Output the [X, Y] coordinate of the center of the cell containing the given text.  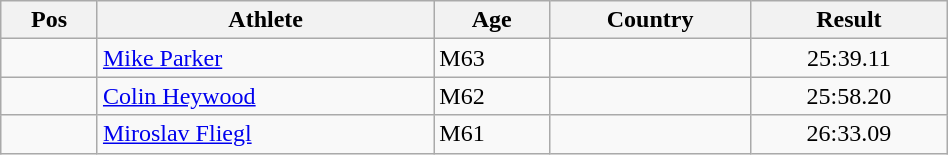
Pos [50, 20]
Mike Parker [265, 58]
Country [650, 20]
Colin Heywood [265, 96]
25:39.11 [850, 58]
Age [492, 20]
Miroslav Fliegl [265, 134]
M62 [492, 96]
Athlete [265, 20]
25:58.20 [850, 96]
M61 [492, 134]
Result [850, 20]
26:33.09 [850, 134]
M63 [492, 58]
